Extract the [X, Y] coordinate from the center of the cell holding the provided text.  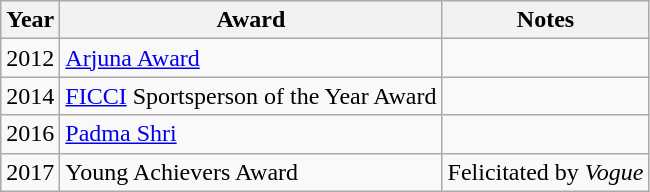
Felicitated by Vogue [546, 172]
Year [30, 20]
Young Achievers Award [251, 172]
FICCI Sportsperson of the Year Award [251, 96]
2014 [30, 96]
2016 [30, 134]
2012 [30, 58]
Padma Shri [251, 134]
2017 [30, 172]
Award [251, 20]
Arjuna Award [251, 58]
Notes [546, 20]
